Pinpoint the cell where the given text exists, returning its [x, y] midpoint coordinate. 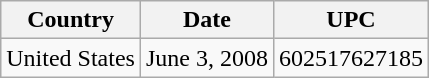
602517627185 [352, 58]
United States [71, 58]
June 3, 2008 [206, 58]
UPC [352, 20]
Country [71, 20]
Date [206, 20]
